From the cell containing the given text, extract its center point as [x, y] coordinate. 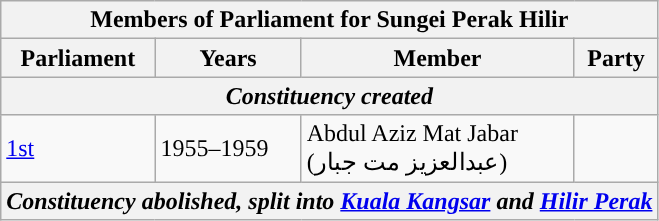
Years [228, 58]
Member [438, 58]
Parliament [78, 58]
1st [78, 148]
Constituency created [330, 96]
Constituency abolished, split into Kuala Kangsar and Hilir Perak [330, 201]
Party [616, 58]
1955–1959 [228, 148]
Abdul Aziz Mat Jabar (عبدالعزيز مت جبار) [438, 148]
Members of Parliament for Sungei Perak Hilir [330, 20]
